Identify which cell holds the provided text, then report its [X, Y] central coordinate. 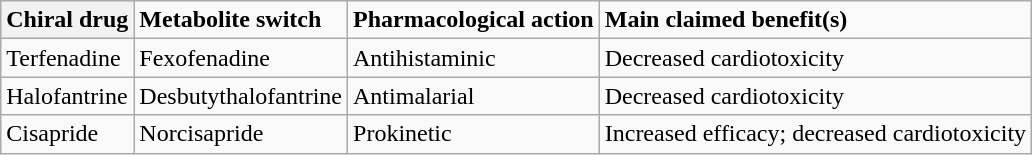
Desbutythalofantrine [241, 96]
Increased efficacy; decreased cardiotoxicity [815, 134]
Terfenadine [68, 58]
Norcisapride [241, 134]
Antimalarial [474, 96]
Pharmacological action [474, 20]
Halofantrine [68, 96]
Main claimed benefit(s) [815, 20]
Antihistaminic [474, 58]
Chiral drug [68, 20]
Cisapride [68, 134]
Metabolite switch [241, 20]
Prokinetic [474, 134]
Fexofenadine [241, 58]
